Scan for the cell matching the given text and deliver its [X, Y] coordinate at center. 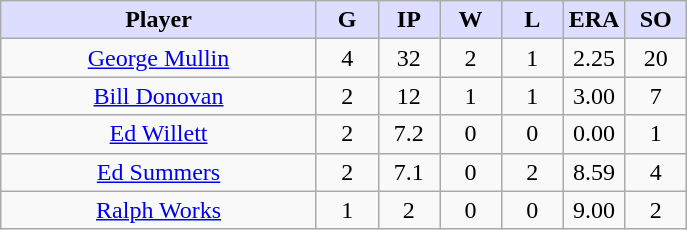
9.00 [594, 210]
2.25 [594, 58]
SO [656, 20]
Ed Willett [159, 134]
32 [409, 58]
0.00 [594, 134]
8.59 [594, 172]
7 [656, 96]
George Mullin [159, 58]
Ralph Works [159, 210]
W [471, 20]
Ed Summers [159, 172]
3.00 [594, 96]
7.2 [409, 134]
Bill Donovan [159, 96]
ERA [594, 20]
IP [409, 20]
Player [159, 20]
G [347, 20]
20 [656, 58]
7.1 [409, 172]
12 [409, 96]
L [532, 20]
